Capture the cell that displays the provided text and extract its (X, Y) central coordinate. 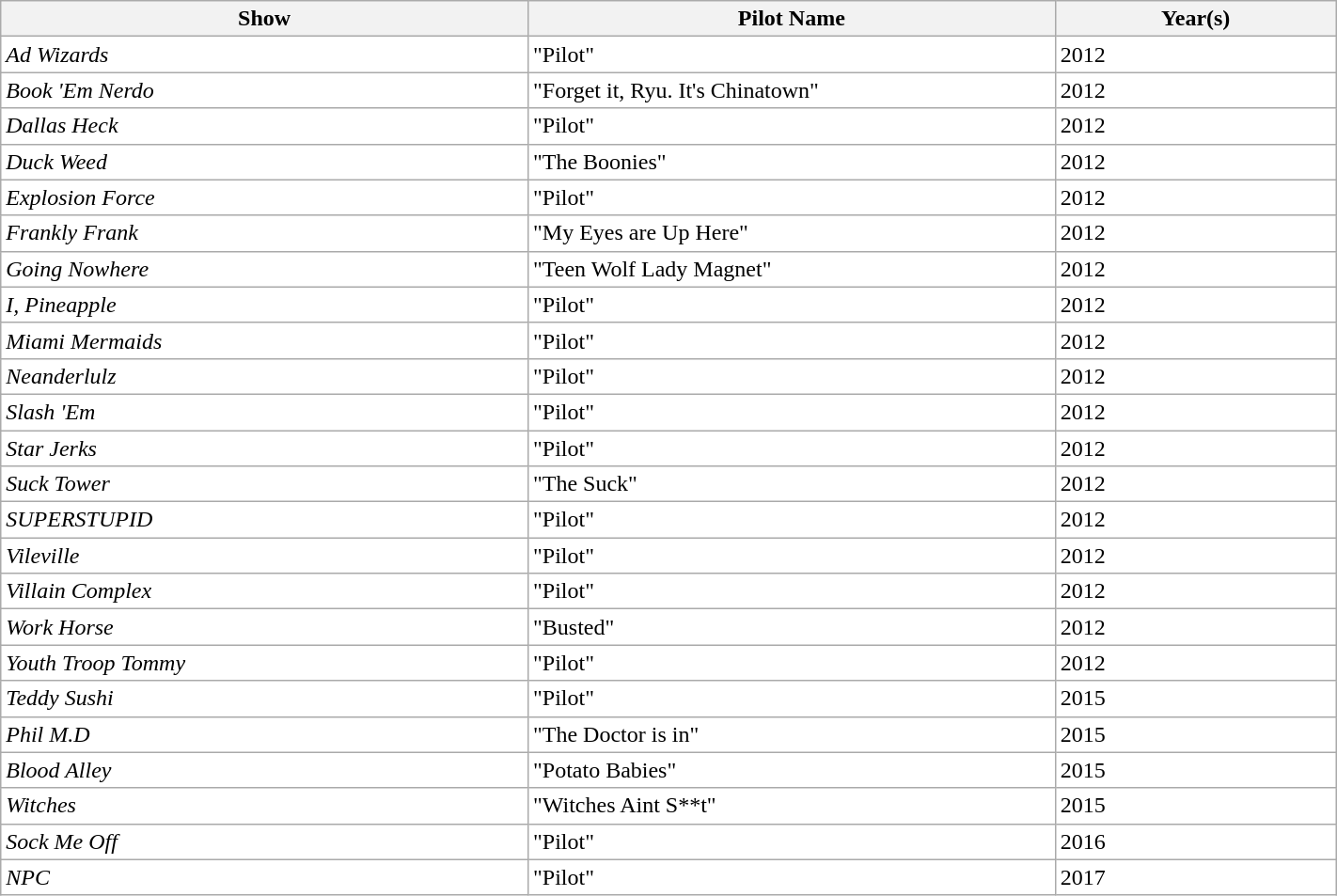
Miami Mermaids (265, 340)
Ad Wizards (265, 55)
"Witches Aint S**t" (792, 806)
Star Jerks (265, 448)
Explosion Force (265, 197)
Witches (265, 806)
Teddy Sushi (265, 699)
Sock Me Off (265, 841)
Work Horse (265, 627)
I, Pineapple (265, 305)
"The Doctor is in" (792, 734)
Frankly Frank (265, 233)
Neanderlulz (265, 376)
"Forget it, Ryu. It's Chinatown" (792, 90)
2017 (1196, 877)
Going Nowhere (265, 269)
Phil M.D (265, 734)
NPC (265, 877)
SUPERSTUPID (265, 520)
Book 'Em Nerdo (265, 90)
Pilot Name (792, 19)
Duck Weed (265, 162)
Blood Alley (265, 770)
2016 (1196, 841)
"Potato Babies" (792, 770)
Dallas Heck (265, 126)
Youth Troop Tommy (265, 663)
"My Eyes are Up Here" (792, 233)
Show (265, 19)
"Busted" (792, 627)
"The Boonies" (792, 162)
Villain Complex (265, 591)
Slash 'Em (265, 412)
Suck Tower (265, 484)
"Teen Wolf Lady Magnet" (792, 269)
Year(s) (1196, 19)
"The Suck" (792, 484)
Vileville (265, 556)
